Identify which cell holds the provided text, then report its (x, y) central coordinate. 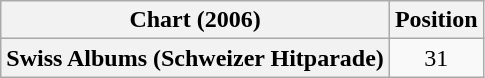
Position (436, 20)
Swiss Albums (Schweizer Hitparade) (196, 58)
Chart (2006) (196, 20)
31 (436, 58)
